Return the [X, Y] coordinate for the center point of the cell that contains the specified text.  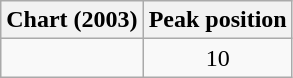
10 [218, 58]
Peak position [218, 20]
Chart (2003) [72, 20]
